Provide the [X, Y] coordinate of the cell's center where the given text is located.  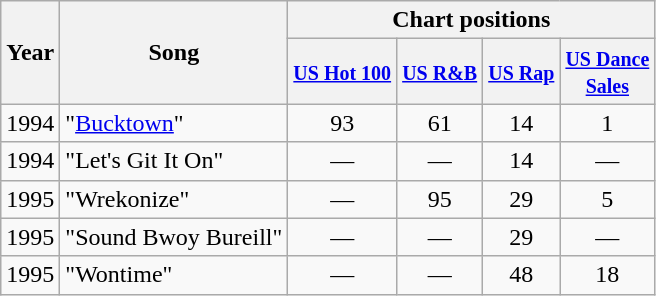
Year [30, 52]
"Wrekonize" [174, 199]
US Hot 100 [342, 72]
Chart positions [472, 20]
"Let's Git It On" [174, 161]
US R&B [440, 72]
93 [342, 123]
US Rap [522, 72]
5 [608, 199]
18 [608, 275]
61 [440, 123]
48 [522, 275]
"Sound Bwoy Bureill" [174, 237]
US DanceSales [608, 72]
Song [174, 52]
"Bucktown" [174, 123]
95 [440, 199]
1 [608, 123]
"Wontime" [174, 275]
